From the cell containing the given text, extract its center point as [X, Y] coordinate. 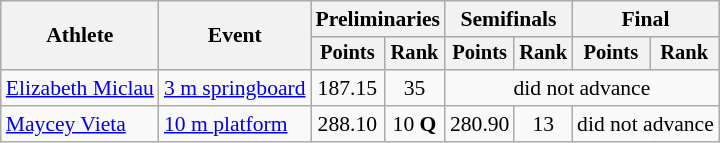
10 Q [414, 124]
Semifinals [508, 19]
Elizabeth Miclau [80, 88]
13 [543, 124]
Maycey Vieta [80, 124]
35 [414, 88]
Final [646, 19]
Athlete [80, 36]
280.90 [480, 124]
187.15 [348, 88]
Event [235, 36]
3 m springboard [235, 88]
10 m platform [235, 124]
288.10 [348, 124]
Preliminaries [378, 19]
